Determine the [X, Y] coordinate at the center of the cell enclosing the given text.  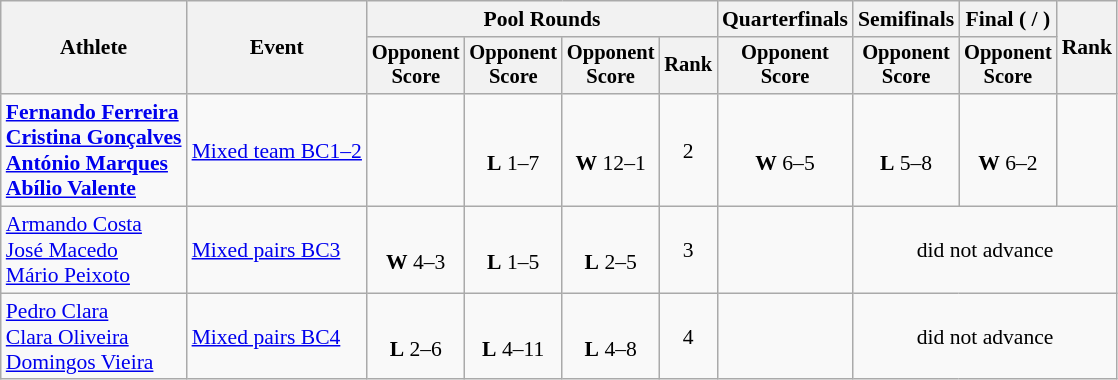
Mixed pairs BC3 [277, 250]
L 4–11 [512, 336]
L 4–8 [610, 336]
2 [688, 150]
Pedro ClaraClara OliveiraDomingos Vieira [94, 336]
W 12–1 [610, 150]
Mixed pairs BC4 [277, 336]
Athlete [94, 48]
Fernando FerreiraCristina GonçalvesAntónio MarquesAbílio Valente [94, 150]
Armando CostaJosé MacedoMário Peixoto [94, 250]
3 [688, 250]
L 1–5 [512, 250]
W 6–2 [1008, 150]
L 1–7 [512, 150]
W 4–3 [416, 250]
Event [277, 48]
Mixed team BC1–2 [277, 150]
4 [688, 336]
L 2–5 [610, 250]
Semifinals [906, 19]
Final ( / ) [1008, 19]
W 6–5 [785, 150]
Quarterfinals [785, 19]
L 5–8 [906, 150]
Pool Rounds [542, 19]
L 2–6 [416, 336]
